For the text-containing cell, return its midpoint in (x, y) coordinate format. 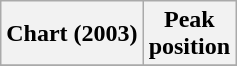
Peakposition (189, 34)
Chart (2003) (72, 34)
